Determine the (X, Y) coordinate at the center of the cell enclosing the given text.  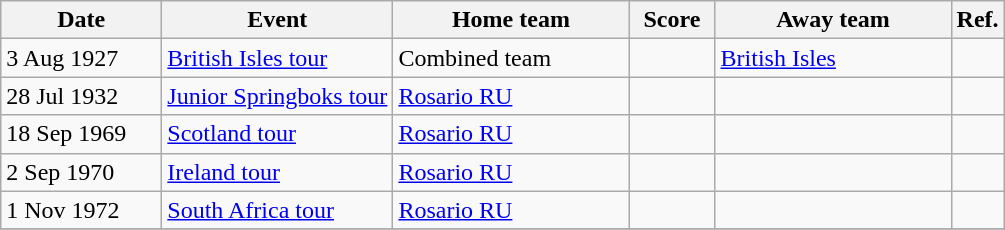
Away team (833, 20)
Event (278, 20)
Home team (511, 20)
Score (672, 20)
28 Jul 1932 (82, 96)
Ireland tour (278, 172)
2 Sep 1970 (82, 172)
South Africa tour (278, 210)
Junior Springboks tour (278, 96)
3 Aug 1927 (82, 58)
1 Nov 1972 (82, 210)
Date (82, 20)
British Isles (833, 58)
Ref. (978, 20)
British Isles tour (278, 58)
18 Sep 1969 (82, 134)
Combined team (511, 58)
Scotland tour (278, 134)
